Determine the [X, Y] coordinate at the center of the cell enclosing the given text.  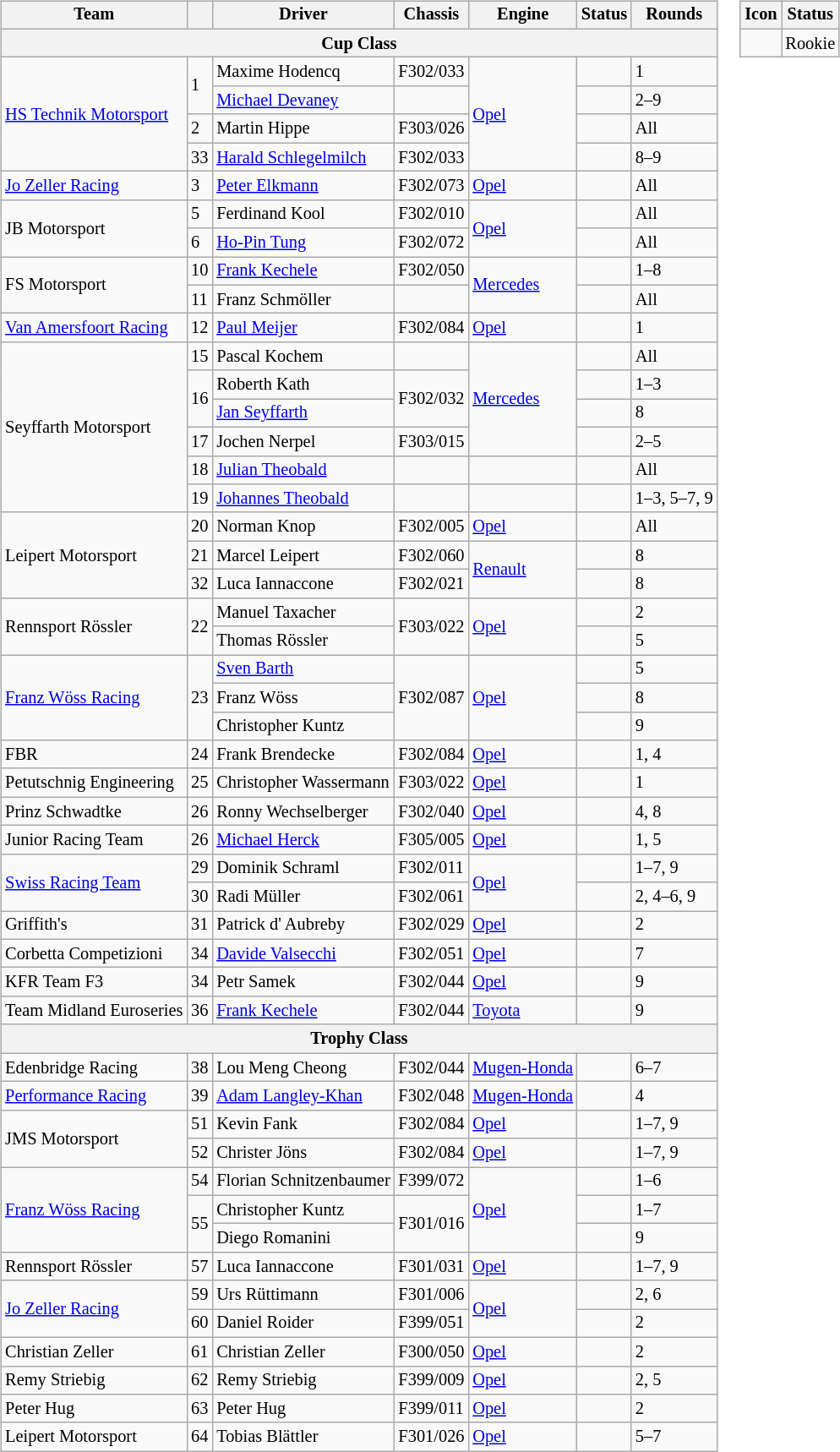
5–7 [674, 1437]
Franz Schmöller [303, 299]
Swiss Racing Team [94, 882]
59 [199, 1295]
Engine [522, 15]
29 [199, 868]
Adam Langley-Khan [303, 1096]
KFR Team F3 [94, 982]
HS Technik Motorsport [94, 115]
55 [199, 1224]
F301/031 [432, 1267]
16 [199, 399]
F301/026 [432, 1437]
2–9 [674, 101]
Edenbridge Racing [94, 1067]
F301/006 [432, 1295]
Petutschnig Engineering [94, 783]
Performance Racing [94, 1096]
Rounds [674, 15]
Rookie [810, 43]
10 [199, 271]
F302/050 [432, 271]
4, 8 [674, 811]
Christopher Wassermann [303, 783]
39 [199, 1096]
Cup Class [358, 43]
Radi Müller [303, 897]
F302/005 [432, 527]
Paul Meijer [303, 328]
21 [199, 555]
Team [94, 15]
Griffith's [94, 925]
7 [674, 953]
Franz Wöss [303, 697]
Prinz Schwadtke [94, 811]
61 [199, 1351]
1–3, 5–7, 9 [674, 499]
Marcel Leipert [303, 555]
JMS Motorsport [94, 1138]
32 [199, 584]
Julian Theobald [303, 470]
F399/072 [432, 1182]
F302/073 [432, 186]
36 [199, 1011]
60 [199, 1324]
Dominik Schraml [303, 868]
12 [199, 328]
F301/016 [432, 1224]
F302/040 [432, 811]
17 [199, 441]
JB Motorsport [94, 228]
Jan Seyffarth [303, 413]
19 [199, 499]
Johannes Theobald [303, 499]
62 [199, 1380]
52 [199, 1153]
63 [199, 1409]
Trophy Class [358, 1039]
F302/060 [432, 555]
Diego Romanini [303, 1238]
31 [199, 925]
F302/051 [432, 953]
23 [199, 698]
Roberth Kath [303, 385]
4 [674, 1096]
2, 6 [674, 1295]
F399/011 [432, 1409]
F303/015 [432, 441]
Kevin Fank [303, 1124]
Ronny Wechselberger [303, 811]
Michael Devaney [303, 101]
Ho-Pin Tung [303, 243]
Harald Schlegelmilch [303, 157]
F302/032 [432, 399]
11 [199, 299]
Tobias Blättler [303, 1437]
F302/021 [432, 584]
Manuel Taxacher [303, 612]
Seyffarth Motorsport [94, 428]
Peter Elkmann [303, 186]
Jochen Nerpel [303, 441]
20 [199, 527]
Junior Racing Team [94, 840]
1–3 [674, 385]
Frank Brendecke [303, 755]
F303/026 [432, 128]
Pascal Kochem [303, 357]
24 [199, 755]
1, 5 [674, 840]
2, 4–6, 9 [674, 897]
Corbetta Competizioni [94, 953]
Toyota [522, 1011]
8–9 [674, 157]
1–7 [674, 1209]
2, 5 [674, 1380]
Patrick d' Aubreby [303, 925]
FS Motorsport [94, 286]
Martin Hippe [303, 128]
F302/061 [432, 897]
Sven Barth [303, 669]
Davide Valsecchi [303, 953]
6 [199, 243]
Christer Jöns [303, 1153]
F399/009 [432, 1380]
F302/010 [432, 214]
Chassis [432, 15]
Petr Samek [303, 982]
Michael Herck [303, 840]
Van Amersfoort Racing [94, 328]
F305/005 [432, 840]
F302/072 [432, 243]
2–5 [674, 441]
Florian Schnitzenbaumer [303, 1182]
F302/048 [432, 1096]
38 [199, 1067]
Icon [761, 15]
22 [199, 625]
51 [199, 1124]
F302/011 [432, 868]
Renault [522, 570]
F302/087 [432, 698]
F302/029 [432, 925]
Urs Rüttimann [303, 1295]
Norman Knop [303, 527]
FBR [94, 755]
1–8 [674, 271]
54 [199, 1182]
F399/051 [432, 1324]
3 [199, 186]
Maxime Hodencq [303, 72]
Thomas Rössler [303, 641]
Lou Meng Cheong [303, 1067]
Daniel Roider [303, 1324]
33 [199, 157]
64 [199, 1437]
Driver [303, 15]
18 [199, 470]
57 [199, 1267]
15 [199, 357]
6–7 [674, 1067]
1–6 [674, 1182]
30 [199, 897]
Ferdinand Kool [303, 214]
1, 4 [674, 755]
25 [199, 783]
F300/050 [432, 1351]
Team Midland Euroseries [94, 1011]
